Detect which cell encompasses the target text, then output its (X, Y) center coordinate. 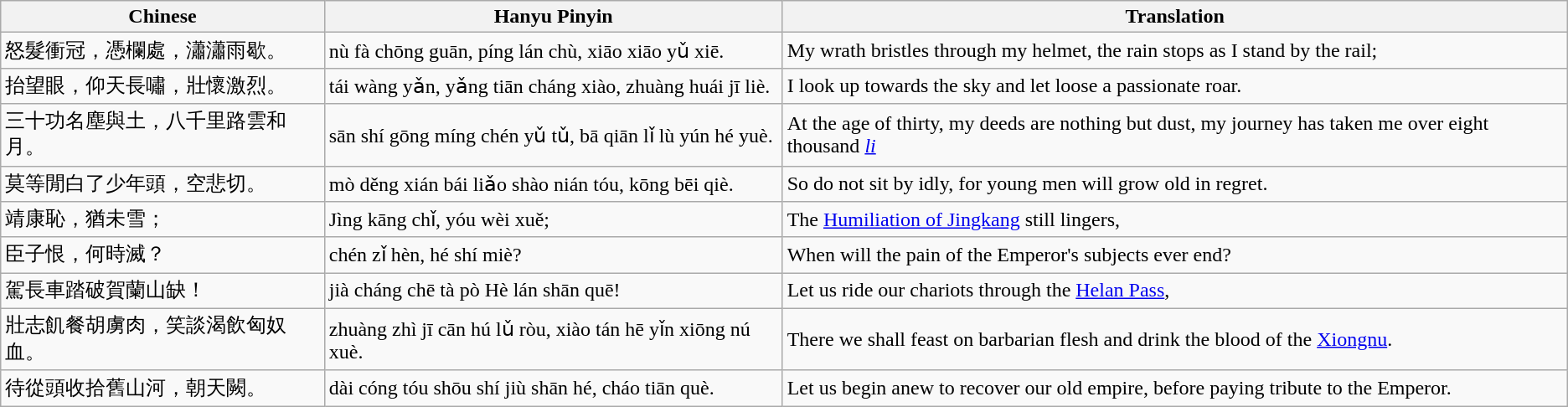
tái wàng yǎn, yǎng tiān cháng xiào, zhuàng huái jī liè. (553, 85)
Let us ride our chariots through the Helan Pass, (1174, 291)
sān shí gōng míng chén yǔ tǔ, bā qiān lǐ lù yún hé yuè. (553, 135)
nù fà chōng guān, píng lán chù, xiāo xiāo yǔ xiē. (553, 50)
壯志飢餐胡虜肉，笑談渴飲匈奴血。 (162, 339)
Hanyu Pinyin (553, 17)
So do not sit by idly, for young men will grow old in regret. (1174, 184)
臣子恨，何時滅？ (162, 255)
駕長車踏破賀蘭山缺！ (162, 291)
待從頭收拾舊山河，朝天闕。 (162, 389)
I look up towards the sky and let loose a passionate roar. (1174, 85)
There we shall feast on barbarian flesh and drink the blood of the Xiongnu. (1174, 339)
dài cóng tóu shōu shí jiù shān hé, cháo tiān què. (553, 389)
三十功名塵與土，八千里路雲和月。 (162, 135)
When will the pain of the Emperor's subjects ever end? (1174, 255)
At the age of thirty, my deeds are nothing but dust, my journey has taken me over eight thousand li (1174, 135)
怒髮衝冠，憑欄處，瀟瀟雨歇。 (162, 50)
zhuàng zhì jī cān hú lǔ ròu, xiào tán hē yǐn xiōng nú xuè. (553, 339)
jià cháng chē tà pò Hè lán shān quē! (553, 291)
Translation (1174, 17)
莫等閒白了少年頭，空悲切。 (162, 184)
Let us begin anew to recover our old empire, before paying tribute to the Emperor. (1174, 389)
Chinese (162, 17)
My wrath bristles through my helmet, the rain stops as I stand by the rail; (1174, 50)
靖康恥，猶未雪； (162, 219)
Jìng kāng chǐ, yóu wèi xuě; (553, 219)
chén zǐ hèn, hé shí miè? (553, 255)
The Humiliation of Jingkang still lingers, (1174, 219)
mò děng xián bái liǎo shào nián tóu, kōng bēi qiè. (553, 184)
抬望眼，仰天長嘯，壯懷激烈。 (162, 85)
